Identify which cell holds the provided text, then report its (x, y) central coordinate. 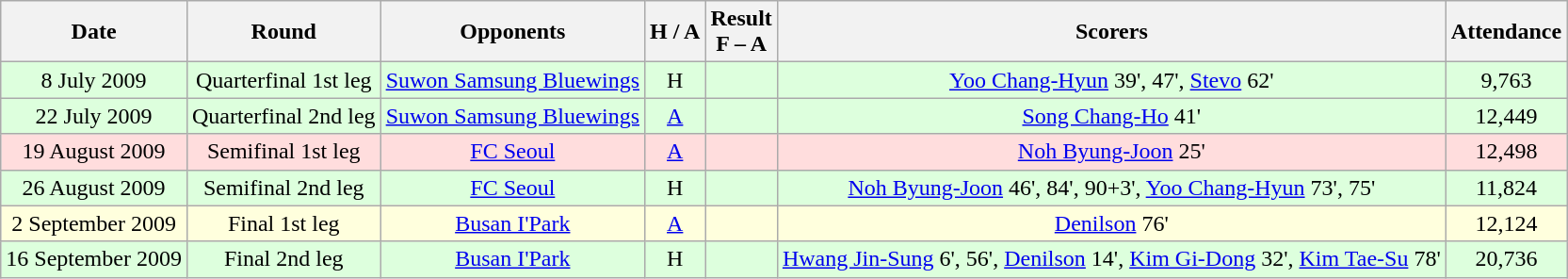
11,824 (1506, 188)
Date (94, 32)
Opponents (512, 32)
12,124 (1506, 223)
12,498 (1506, 152)
Yoo Chang-Hyun 39', 47', Stevo 62' (1111, 80)
Attendance (1506, 32)
Round (283, 32)
Noh Byung-Joon 25' (1111, 152)
ResultF – A (741, 32)
Quarterfinal 2nd leg (283, 116)
16 September 2009 (94, 259)
2 September 2009 (94, 223)
Semifinal 1st leg (283, 152)
Hwang Jin-Sung 6', 56', Denilson 14', Kim Gi-Dong 32', Kim Tae-Su 78' (1111, 259)
Noh Byung-Joon 46', 84', 90+3', Yoo Chang-Hyun 73', 75' (1111, 188)
Final 2nd leg (283, 259)
H / A (675, 32)
12,449 (1506, 116)
9,763 (1506, 80)
8 July 2009 (94, 80)
22 July 2009 (94, 116)
Quarterfinal 1st leg (283, 80)
Final 1st leg (283, 223)
Denilson 76' (1111, 223)
Semifinal 2nd leg (283, 188)
Scorers (1111, 32)
20,736 (1506, 259)
19 August 2009 (94, 152)
26 August 2009 (94, 188)
Song Chang-Ho 41' (1111, 116)
